Capture the cell that displays the provided text and extract its [x, y] central coordinate. 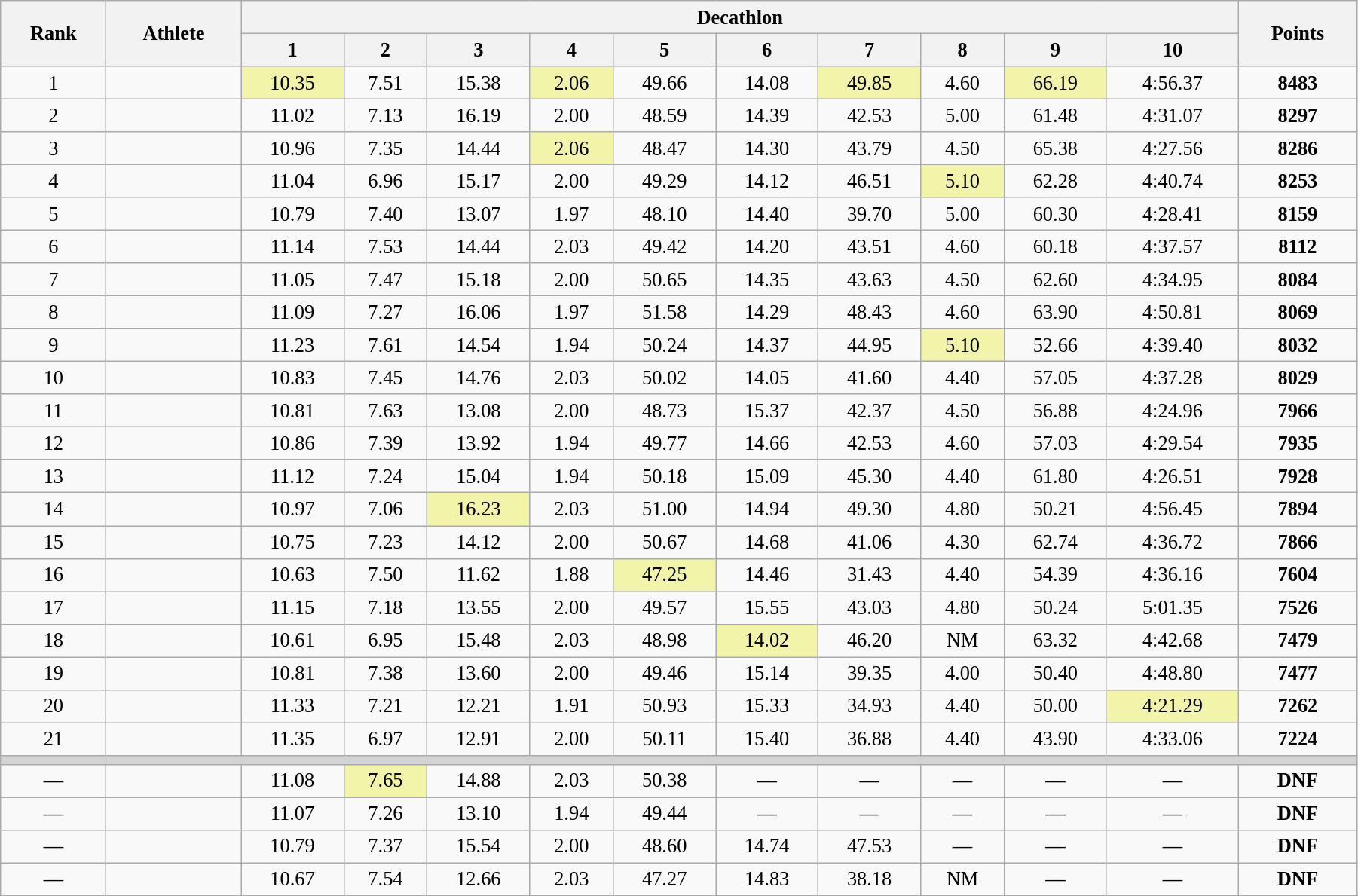
14.39 [767, 115]
15.48 [479, 641]
48.10 [665, 214]
18 [54, 641]
15.18 [479, 280]
15.14 [767, 673]
49.30 [870, 509]
20 [54, 706]
4:33.06 [1173, 739]
7.38 [386, 673]
8069 [1298, 312]
47.25 [665, 575]
17 [54, 607]
14.94 [767, 509]
47.53 [870, 846]
11.08 [292, 781]
1.88 [571, 575]
7479 [1298, 641]
4:36.72 [1173, 542]
15.09 [767, 476]
14.29 [767, 312]
15.55 [767, 607]
4:42.68 [1173, 641]
4:27.56 [1173, 148]
4:26.51 [1173, 476]
11.23 [292, 345]
14.30 [767, 148]
8286 [1298, 148]
4:40.74 [1173, 181]
60.30 [1055, 214]
45.30 [870, 476]
65.38 [1055, 148]
4:31.07 [1173, 115]
39.35 [870, 673]
15.54 [479, 846]
7.24 [386, 476]
7526 [1298, 607]
7935 [1298, 443]
50.00 [1055, 706]
16.19 [479, 115]
7.54 [386, 879]
60.18 [1055, 246]
47.27 [665, 879]
57.03 [1055, 443]
11.05 [292, 280]
48.73 [665, 411]
11.62 [479, 575]
10.67 [292, 879]
14.37 [767, 345]
50.18 [665, 476]
49.44 [665, 814]
7.21 [386, 706]
50.40 [1055, 673]
46.51 [870, 181]
7928 [1298, 476]
61.80 [1055, 476]
51.58 [665, 312]
48.47 [665, 148]
4.30 [963, 542]
14.02 [767, 641]
7.06 [386, 509]
11.35 [292, 739]
7.65 [386, 781]
50.65 [665, 280]
11.04 [292, 181]
7.51 [386, 82]
10.75 [292, 542]
8084 [1298, 280]
36.88 [870, 739]
7.63 [386, 411]
16.23 [479, 509]
7.39 [386, 443]
Athlete [173, 33]
15 [54, 542]
19 [54, 673]
13.08 [479, 411]
21 [54, 739]
46.20 [870, 641]
15.04 [479, 476]
4:24.96 [1173, 411]
14.68 [767, 542]
49.85 [870, 82]
11.12 [292, 476]
61.48 [1055, 115]
11.07 [292, 814]
49.46 [665, 673]
10.96 [292, 148]
13.10 [479, 814]
12.91 [479, 739]
7.53 [386, 246]
50.93 [665, 706]
10.97 [292, 509]
7.37 [386, 846]
43.51 [870, 246]
14.76 [479, 378]
11.02 [292, 115]
7.40 [386, 214]
4:34.95 [1173, 280]
11.33 [292, 706]
62.60 [1055, 280]
10.61 [292, 641]
52.66 [1055, 345]
63.90 [1055, 312]
49.29 [665, 181]
13.55 [479, 607]
49.66 [665, 82]
7224 [1298, 739]
50.38 [665, 781]
10.35 [292, 82]
12 [54, 443]
41.60 [870, 378]
7.26 [386, 814]
4:56.37 [1173, 82]
57.05 [1055, 378]
7966 [1298, 411]
7262 [1298, 706]
13.07 [479, 214]
14.74 [767, 846]
43.79 [870, 148]
44.95 [870, 345]
8029 [1298, 378]
8253 [1298, 181]
7894 [1298, 509]
4:28.41 [1173, 214]
6.95 [386, 641]
15.37 [767, 411]
8297 [1298, 115]
62.74 [1055, 542]
11.09 [292, 312]
8032 [1298, 345]
14.66 [767, 443]
10.86 [292, 443]
4:37.57 [1173, 246]
31.43 [870, 575]
5:01.35 [1173, 607]
48.98 [665, 641]
15.38 [479, 82]
14.05 [767, 378]
4.00 [963, 673]
34.93 [870, 706]
15.17 [479, 181]
7866 [1298, 542]
12.21 [479, 706]
12.66 [479, 879]
1.91 [571, 706]
14.35 [767, 280]
8159 [1298, 214]
48.43 [870, 312]
7.50 [386, 575]
Decathlon [740, 17]
4:39.40 [1173, 345]
56.88 [1055, 411]
14.88 [479, 781]
50.11 [665, 739]
51.00 [665, 509]
62.28 [1055, 181]
10.63 [292, 575]
13.60 [479, 673]
7.47 [386, 280]
7.45 [386, 378]
14.46 [767, 575]
14.20 [767, 246]
49.77 [665, 443]
49.42 [665, 246]
50.67 [665, 542]
16 [54, 575]
63.32 [1055, 641]
14.54 [479, 345]
42.37 [870, 411]
13 [54, 476]
7.35 [386, 148]
14 [54, 509]
4:21.29 [1173, 706]
10.83 [292, 378]
7.27 [386, 312]
43.03 [870, 607]
14.08 [767, 82]
Points [1298, 33]
8483 [1298, 82]
39.70 [870, 214]
4:50.81 [1173, 312]
48.60 [665, 846]
4:36.16 [1173, 575]
7477 [1298, 673]
43.63 [870, 280]
7.13 [386, 115]
14.83 [767, 879]
4:48.80 [1173, 673]
13.92 [479, 443]
4:37.28 [1173, 378]
6.96 [386, 181]
38.18 [870, 879]
49.57 [665, 607]
4:56.45 [1173, 509]
7.61 [386, 345]
6.97 [386, 739]
43.90 [1055, 739]
66.19 [1055, 82]
15.33 [767, 706]
11 [54, 411]
14.40 [767, 214]
50.02 [665, 378]
54.39 [1055, 575]
Rank [54, 33]
4:29.54 [1173, 443]
7.18 [386, 607]
7604 [1298, 575]
16.06 [479, 312]
11.14 [292, 246]
8112 [1298, 246]
50.21 [1055, 509]
11.15 [292, 607]
7.23 [386, 542]
48.59 [665, 115]
15.40 [767, 739]
41.06 [870, 542]
